Output the (X, Y) coordinate of the center of the cell containing the given text.  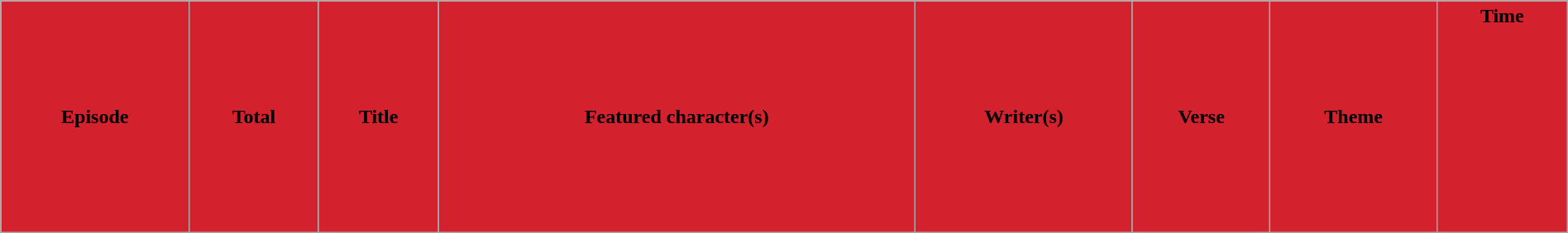
Featured character(s) (676, 117)
Title (379, 117)
Theme (1354, 117)
Verse (1201, 117)
Total (255, 117)
Episode (95, 117)
Time (1502, 117)
Writer(s) (1024, 117)
